Return [X, Y] of the center of cell containing provided text 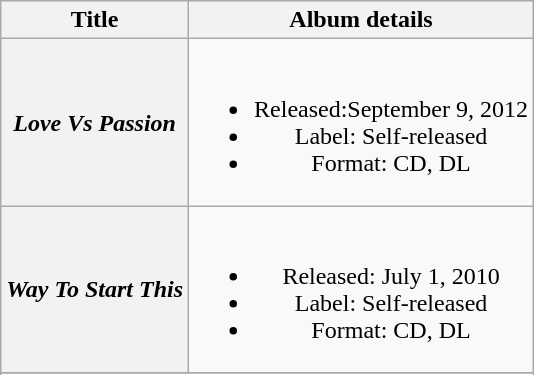
Love Vs Passion [95, 122]
Released: July 1, 2010Label: Self-releasedFormat: CD, DL [362, 290]
Title [95, 20]
Album details [362, 20]
Released:September 9, 2012Label: Self-releasedFormat: CD, DL [362, 122]
Way To Start This [95, 290]
